Locate the cell with the specified text and output its (X, Y) center coordinate. 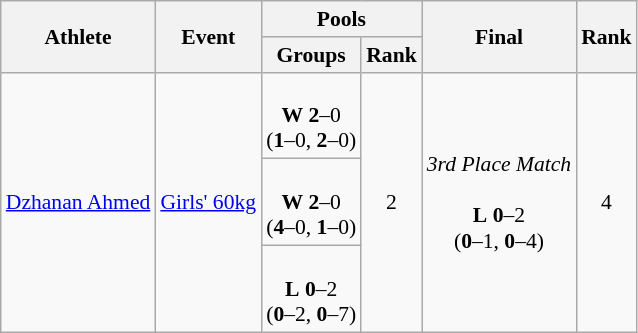
W 2–0(4–0, 1–0) (311, 202)
Pools (342, 19)
Event (208, 36)
3rd Place MatchL 0–2(0–1, 0–4) (499, 202)
Girls' 60kg (208, 202)
Athlete (78, 36)
Dzhanan Ahmed (78, 202)
Groups (311, 55)
4 (606, 202)
Final (499, 36)
2 (392, 202)
L 0–2(0–2, 0–7) (311, 290)
W 2–0(1–0, 2–0) (311, 116)
